Extract the [x, y] coordinate from the center of the cell holding the provided text.  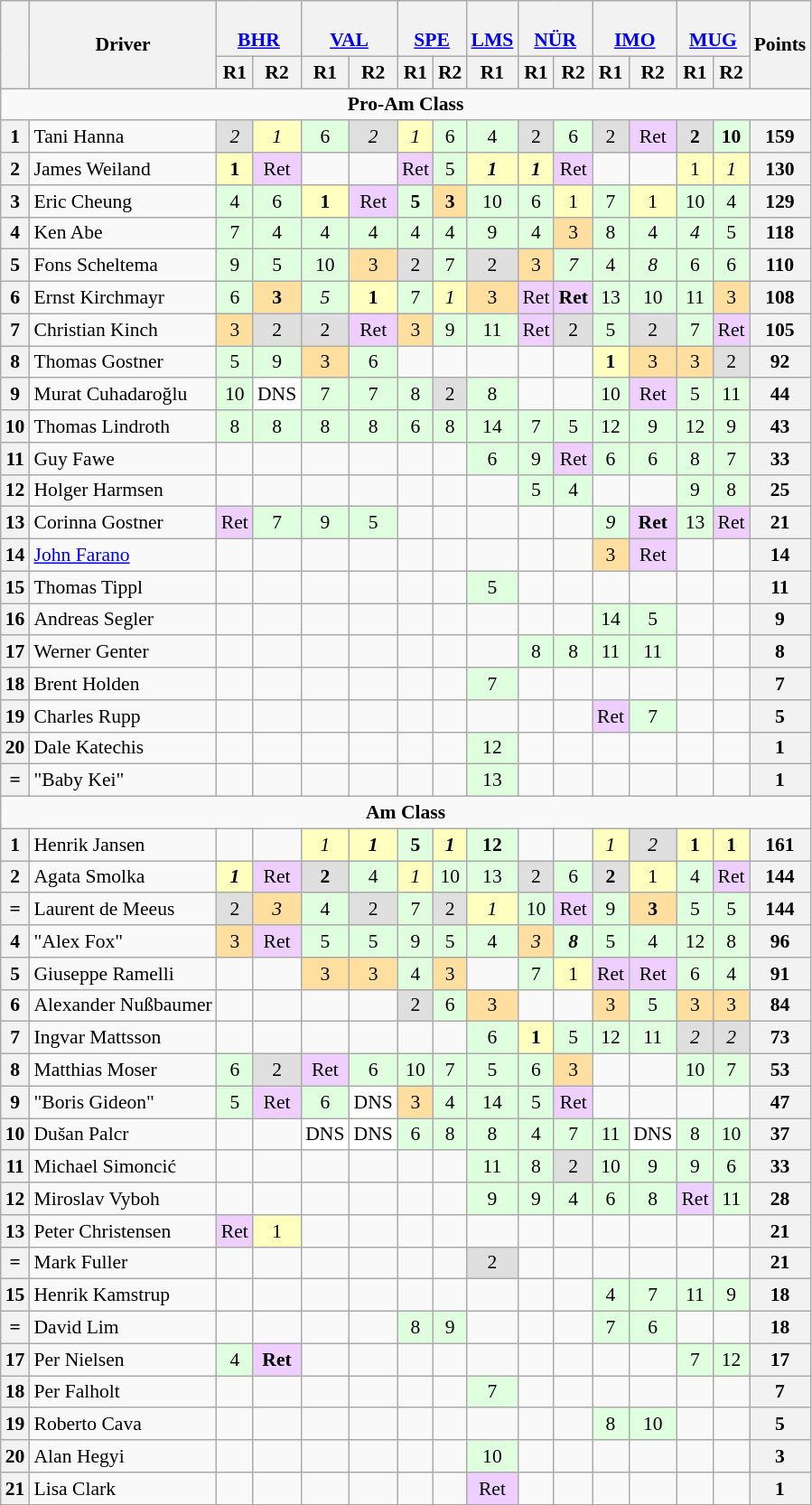
129 [780, 201]
Driver [123, 45]
Charles Rupp [123, 716]
MUG [713, 29]
"Baby Kei" [123, 781]
"Boris Gideon" [123, 1102]
91 [780, 974]
Werner Genter [123, 652]
Michael Simoncić [123, 1167]
Holger Harmsen [123, 491]
Ernst Kirchmayr [123, 298]
96 [780, 941]
BHR [258, 29]
37 [780, 1135]
Henrik Kamstrup [123, 1295]
Peter Christensen [123, 1231]
Miroslav Vyboh [123, 1199]
Matthias Moser [123, 1070]
Murat Cuhadaroğlu [123, 395]
16 [15, 620]
110 [780, 266]
118 [780, 233]
28 [780, 1199]
Dale Katechis [123, 748]
43 [780, 426]
Roberto Cava [123, 1425]
Points [780, 45]
LMS [491, 29]
Per Nielsen [123, 1360]
53 [780, 1070]
73 [780, 1038]
Christian Kinch [123, 330]
Lisa Clark [123, 1489]
47 [780, 1102]
161 [780, 845]
SPE [432, 29]
VAL [349, 29]
44 [780, 395]
Thomas Tippl [123, 587]
159 [780, 137]
Alan Hegyi [123, 1456]
Ingvar Mattsson [123, 1038]
Alexander Nußbaumer [123, 1005]
Fons Scheltema [123, 266]
Henrik Jansen [123, 845]
IMO [634, 29]
Dušan Palcr [123, 1135]
Thomas Lindroth [123, 426]
Ken Abe [123, 233]
Mark Fuller [123, 1263]
Andreas Segler [123, 620]
Am Class [406, 813]
130 [780, 169]
84 [780, 1005]
Agata Smolka [123, 877]
105 [780, 330]
Giuseppe Ramelli [123, 974]
Eric Cheung [123, 201]
Pro-Am Class [406, 105]
92 [780, 362]
NÜR [555, 29]
Guy Fawe [123, 459]
Corinna Gostner [123, 523]
John Farano [123, 556]
Laurent de Meeus [123, 910]
Brent Holden [123, 684]
Per Falholt [123, 1392]
108 [780, 298]
David Lim [123, 1328]
25 [780, 491]
"Alex Fox" [123, 941]
Thomas Gostner [123, 362]
Tani Hanna [123, 137]
James Weiland [123, 169]
